For the text-containing cell, return its midpoint in [X, Y] coordinate format. 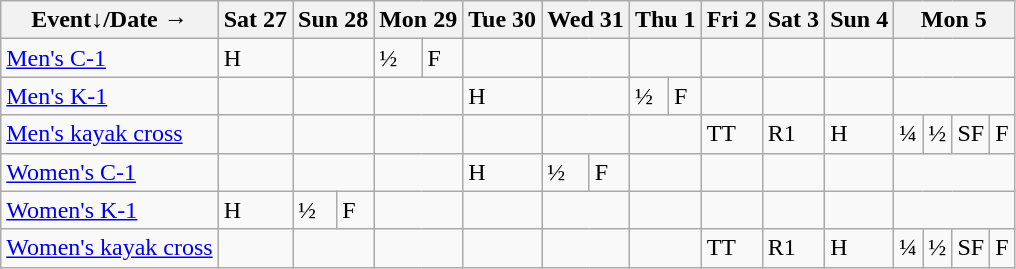
Sun 4 [860, 20]
Thu 1 [665, 20]
Wed 31 [586, 20]
Mon 5 [954, 20]
Men's K-1 [110, 96]
Event↓/Date → [110, 20]
Mon 29 [418, 20]
Sun 28 [334, 20]
Fri 2 [732, 20]
Women's C-1 [110, 172]
Sat 3 [793, 20]
Tue 30 [502, 20]
Women's kayak cross [110, 248]
Sat 27 [255, 20]
Men's C-1 [110, 58]
Women's K-1 [110, 210]
Men's kayak cross [110, 134]
